Detect which cell encompasses the target text, then output its (X, Y) center coordinate. 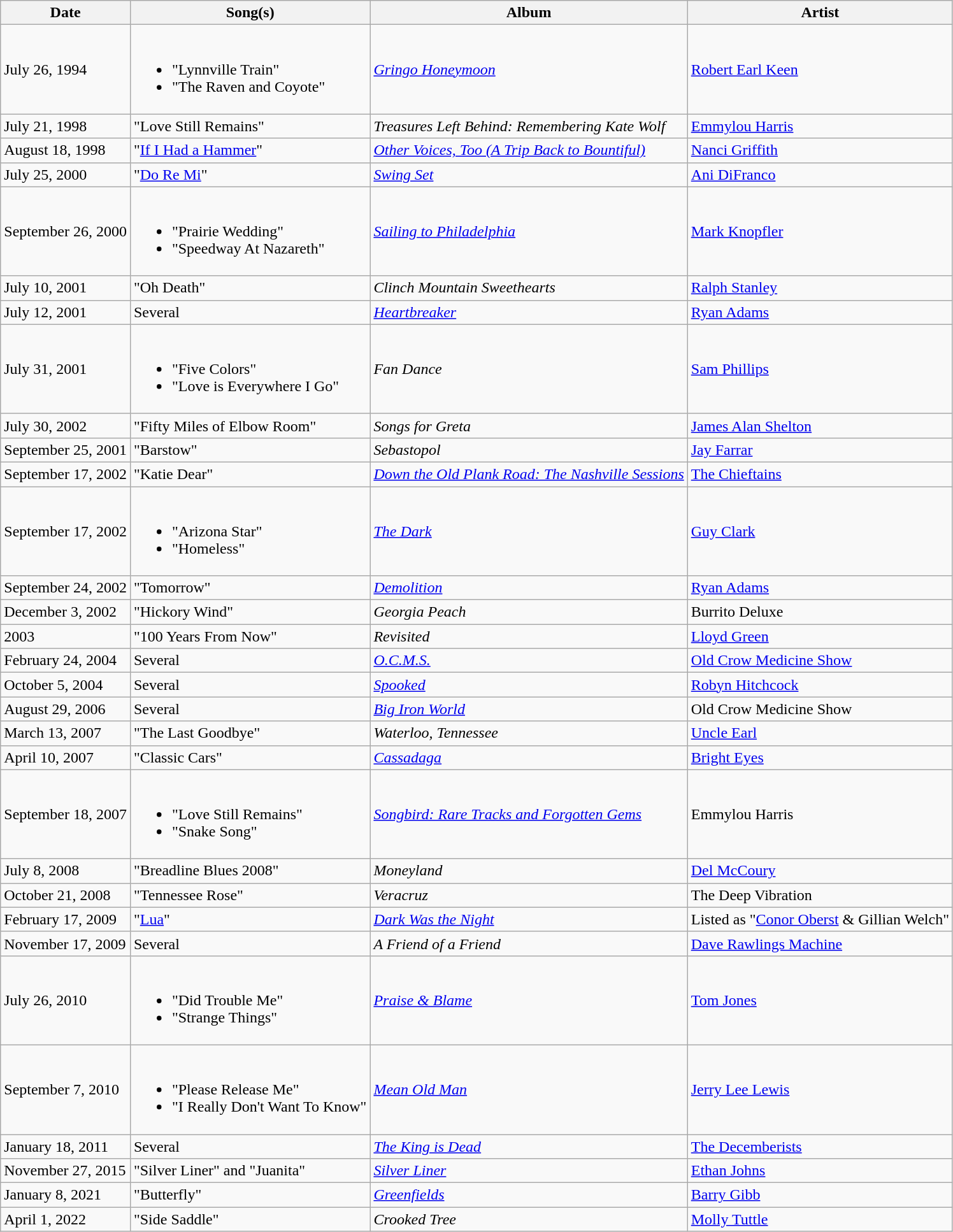
Waterloo, Tennessee (529, 733)
"Side Saddle" (250, 1219)
September 26, 2000 (66, 231)
"Butterfly" (250, 1195)
Barry Gibb (820, 1195)
January 8, 2021 (66, 1195)
July 21, 1998 (66, 126)
July 26, 2010 (66, 1000)
Ethan Johns (820, 1171)
July 12, 2001 (66, 312)
"Do Re Mi" (250, 175)
"Barstow" (250, 450)
Sailing to Philadelphia (529, 231)
November 17, 2009 (66, 943)
"If I Had a Hammer" (250, 150)
"Lua" (250, 919)
Songbird: Rare Tracks and Forgotten Gems (529, 814)
Fan Dance (529, 369)
"100 Years From Now" (250, 636)
Songs for Greta (529, 426)
April 1, 2022 (66, 1219)
"Oh Death" (250, 288)
July 31, 2001 (66, 369)
A Friend of a Friend (529, 943)
July 10, 2001 (66, 288)
Greenfields (529, 1195)
O.C.M.S. (529, 661)
Guy Clark (820, 531)
Revisited (529, 636)
2003 (66, 636)
Sebastopol (529, 450)
Georgia Peach (529, 612)
August 18, 1998 (66, 150)
Gringo Honeymoon (529, 69)
October 5, 2004 (66, 685)
James Alan Shelton (820, 426)
Jay Farrar (820, 450)
The King is Dead (529, 1146)
Bright Eyes (820, 757)
"Tomorrow" (250, 588)
Other Voices, Too (A Trip Back to Bountiful) (529, 150)
July 30, 2002 (66, 426)
Listed as "Conor Oberst & Gillian Welch" (820, 919)
Spooked (529, 685)
Robyn Hitchcock (820, 685)
"Prairie Wedding""Speedway At Nazareth" (250, 231)
The Decemberists (820, 1146)
"Tennessee Rose" (250, 895)
"Arizona Star""Homeless" (250, 531)
Swing Set (529, 175)
September 24, 2002 (66, 588)
Crooked Tree (529, 1219)
"Did Trouble Me""Strange Things" (250, 1000)
"Classic Cars" (250, 757)
Nanci Griffith (820, 150)
Molly Tuttle (820, 1219)
July 25, 2000 (66, 175)
"Silver Liner" and "Juanita" (250, 1171)
Praise & Blame (529, 1000)
Clinch Mountain Sweethearts (529, 288)
September 18, 2007 (66, 814)
August 29, 2006 (66, 709)
The Deep Vibration (820, 895)
"Love Still Remains""Snake Song" (250, 814)
September 7, 2010 (66, 1089)
Dave Rawlings Machine (820, 943)
Ralph Stanley (820, 288)
"Katie Dear" (250, 474)
Date (66, 13)
April 10, 2007 (66, 757)
Moneyland (529, 871)
Treasures Left Behind: Remembering Kate Wolf (529, 126)
Robert Earl Keen (820, 69)
Lloyd Green (820, 636)
October 21, 2008 (66, 895)
September 25, 2001 (66, 450)
Song(s) (250, 13)
The Dark (529, 531)
Mark Knopfler (820, 231)
"Five Colors""Love is Everywhere I Go" (250, 369)
"Lynnville Train""The Raven and Coyote" (250, 69)
Tom Jones (820, 1000)
"The Last Goodbye" (250, 733)
Ani DiFranco (820, 175)
Album (529, 13)
July 8, 2008 (66, 871)
Down the Old Plank Road: The Nashville Sessions (529, 474)
Silver Liner (529, 1171)
Del McCoury (820, 871)
January 18, 2011 (66, 1146)
Burrito Deluxe (820, 612)
"Breadline Blues 2008" (250, 871)
February 24, 2004 (66, 661)
Heartbreaker (529, 312)
The Chieftains (820, 474)
February 17, 2009 (66, 919)
"Please Release Me""I Really Don't Want To Know" (250, 1089)
March 13, 2007 (66, 733)
Veracruz (529, 895)
Demolition (529, 588)
Jerry Lee Lewis (820, 1089)
Big Iron World (529, 709)
Artist (820, 13)
Cassadaga (529, 757)
November 27, 2015 (66, 1171)
Sam Phillips (820, 369)
Mean Old Man (529, 1089)
"Love Still Remains" (250, 126)
"Fifty Miles of Elbow Room" (250, 426)
"Hickory Wind" (250, 612)
Uncle Earl (820, 733)
July 26, 1994 (66, 69)
December 3, 2002 (66, 612)
Dark Was the Night (529, 919)
